Pinpoint the cell where the given text exists, returning its [x, y] midpoint coordinate. 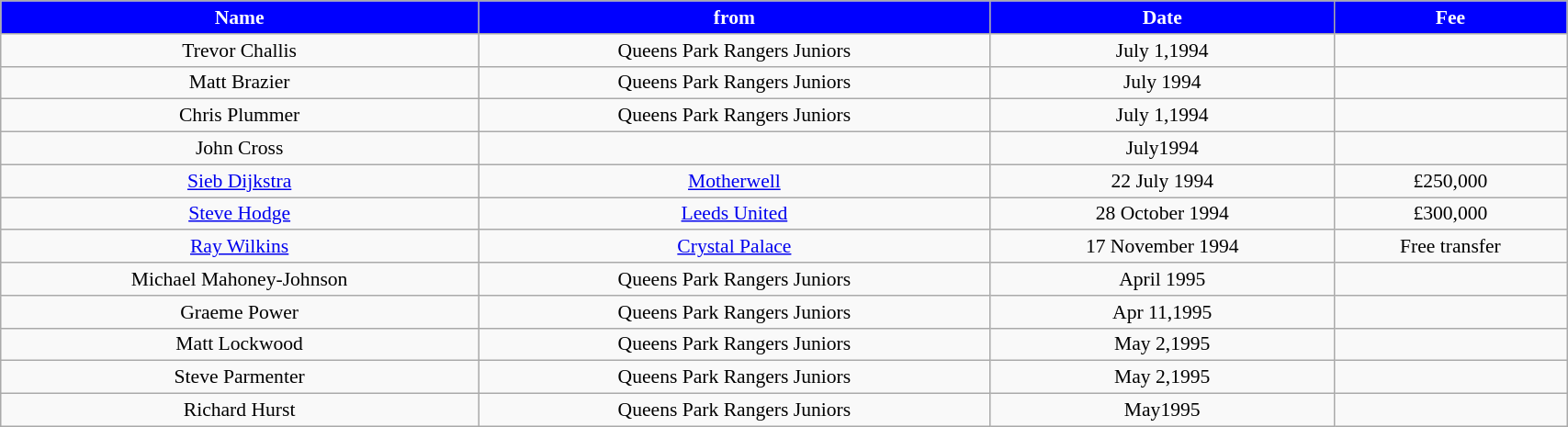
Fee [1450, 17]
Michael Mahoney-Johnson [240, 279]
£250,000 [1450, 181]
Steve Hodge [240, 214]
Steve Parmenter [240, 377]
Sieb Dijkstra [240, 181]
28 October 1994 [1162, 214]
May1995 [1162, 410]
July 1994 [1162, 83]
Date [1162, 17]
Crystal Palace [734, 247]
Apr 11,1995 [1162, 312]
Motherwell [734, 181]
July1994 [1162, 149]
Matt Brazier [240, 83]
Chris Plummer [240, 116]
Trevor Challis [240, 51]
Matt Lockwood [240, 344]
Free transfer [1450, 247]
John Cross [240, 149]
£300,000 [1450, 214]
Leeds United [734, 214]
17 November 1994 [1162, 247]
22 July 1994 [1162, 181]
Richard Hurst [240, 410]
Ray Wilkins [240, 247]
April 1995 [1162, 279]
Name [240, 17]
from [734, 17]
Graeme Power [240, 312]
